Return [x, y] of the center of cell containing provided text 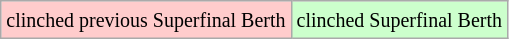
clinched previous Superfinal Berth [146, 20]
clinched Superfinal Berth [399, 20]
